Scan for the cell matching the given text and deliver its (X, Y) coordinate at center. 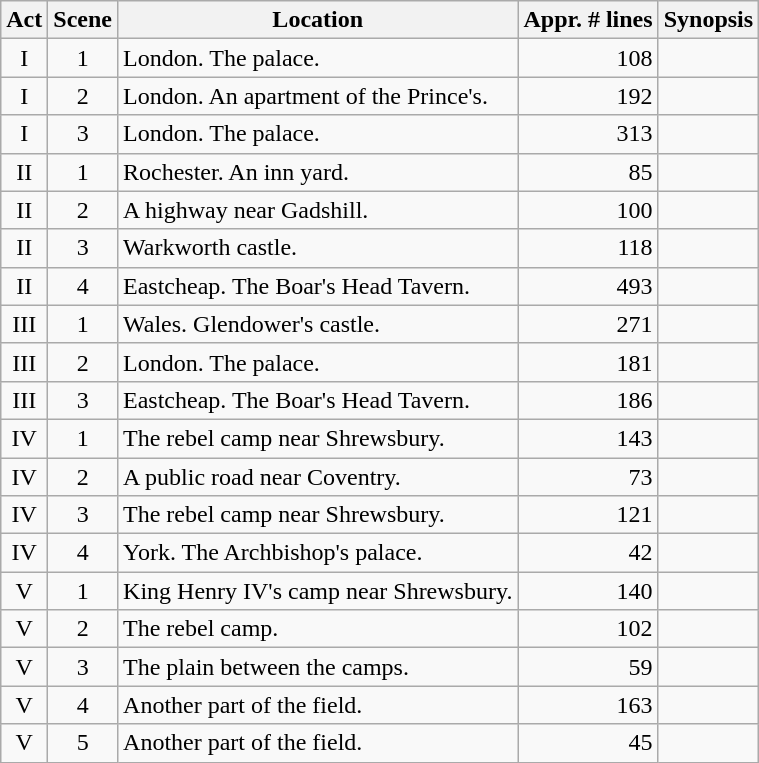
Appr. # lines (588, 20)
140 (588, 591)
York. The Archbishop's palace. (318, 553)
Act (24, 20)
100 (588, 210)
493 (588, 286)
118 (588, 248)
London. An apartment of the Prince's. (318, 96)
Scene (83, 20)
45 (588, 743)
Warkworth castle. (318, 248)
A public road near Coventry. (318, 477)
59 (588, 667)
85 (588, 172)
The plain between the camps. (318, 667)
Wales. Glendower's castle. (318, 324)
181 (588, 362)
108 (588, 58)
163 (588, 705)
143 (588, 438)
313 (588, 134)
5 (83, 743)
186 (588, 400)
The rebel camp. (318, 629)
271 (588, 324)
Rochester. An inn yard. (318, 172)
102 (588, 629)
King Henry IV's camp near Shrewsbury. (318, 591)
192 (588, 96)
Location (318, 20)
121 (588, 515)
42 (588, 553)
73 (588, 477)
Synopsis (708, 20)
A highway near Gadshill. (318, 210)
